Locate the cell with the specified text and output its (x, y) center coordinate. 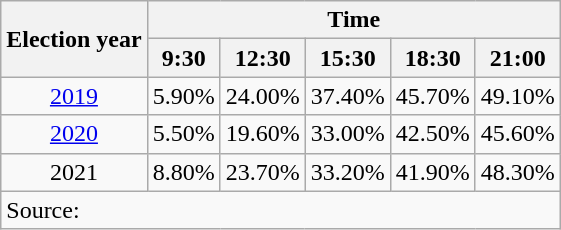
Election year (74, 39)
24.00% (262, 96)
42.50% (432, 134)
5.90% (184, 96)
8.80% (184, 172)
33.00% (348, 134)
2021 (74, 172)
15:30 (348, 58)
45.60% (518, 134)
49.10% (518, 96)
Time (354, 20)
23.70% (262, 172)
33.20% (348, 172)
21:00 (518, 58)
Source: (281, 210)
48.30% (518, 172)
2020 (74, 134)
9:30 (184, 58)
2019 (74, 96)
12:30 (262, 58)
19.60% (262, 134)
41.90% (432, 172)
18:30 (432, 58)
45.70% (432, 96)
37.40% (348, 96)
5.50% (184, 134)
